Return the [x, y] coordinate for the center point of the cell that contains the specified text.  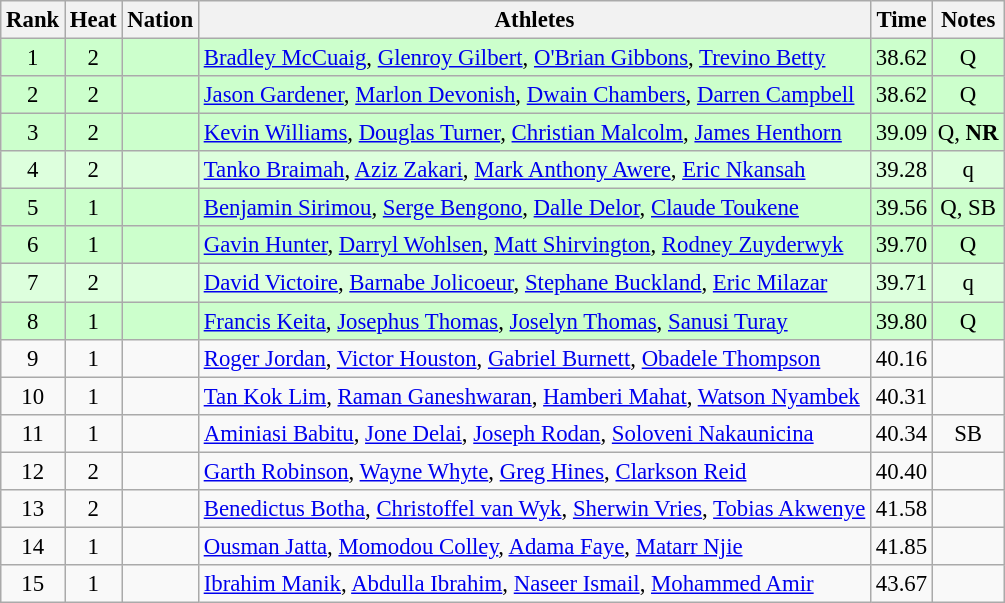
Bradley McCuaig, Glenroy Gilbert, O'Brian Gibbons, Trevino Betty [534, 58]
39.28 [902, 170]
Francis Keita, Josephus Thomas, Joselyn Thomas, Sanusi Turay [534, 321]
Q, NR [968, 133]
41.58 [902, 509]
David Victoire, Barnabe Jolicoeur, Stephane Buckland, Eric Milazar [534, 283]
Benedictus Botha, Christoffel van Wyk, Sherwin Vries, Tobias Akwenye [534, 509]
Gavin Hunter, Darryl Wohlsen, Matt Shirvington, Rodney Zuyderwyk [534, 245]
39.80 [902, 321]
Nation [160, 20]
4 [33, 170]
Ousman Jatta, Momodou Colley, Adama Faye, Matarr Njie [534, 546]
6 [33, 245]
39.71 [902, 283]
43.67 [902, 584]
Ibrahim Manik, Abdulla Ibrahim, Naseer Ismail, Mohammed Amir [534, 584]
39.09 [902, 133]
40.31 [902, 396]
Benjamin Sirimou, Serge Bengono, Dalle Delor, Claude Toukene [534, 208]
Tanko Braimah, Aziz Zakari, Mark Anthony Awere, Eric Nkansah [534, 170]
Heat [94, 20]
15 [33, 584]
Garth Robinson, Wayne Whyte, Greg Hines, Clarkson Reid [534, 471]
12 [33, 471]
Tan Kok Lim, Raman Ganeshwaran, Hamberi Mahat, Watson Nyambek [534, 396]
40.40 [902, 471]
41.85 [902, 546]
9 [33, 358]
3 [33, 133]
Kevin Williams, Douglas Turner, Christian Malcolm, James Henthorn [534, 133]
Q, SB [968, 208]
40.34 [902, 433]
7 [33, 283]
14 [33, 546]
5 [33, 208]
Athletes [534, 20]
Time [902, 20]
40.16 [902, 358]
Rank [33, 20]
39.56 [902, 208]
8 [33, 321]
Roger Jordan, Victor Houston, Gabriel Burnett, Obadele Thompson [534, 358]
13 [33, 509]
39.70 [902, 245]
10 [33, 396]
Notes [968, 20]
11 [33, 433]
Aminiasi Babitu, Jone Delai, Joseph Rodan, Soloveni Nakaunicina [534, 433]
SB [968, 433]
Jason Gardener, Marlon Devonish, Dwain Chambers, Darren Campbell [534, 95]
